Locate the cell with the specified text and output its [x, y] center coordinate. 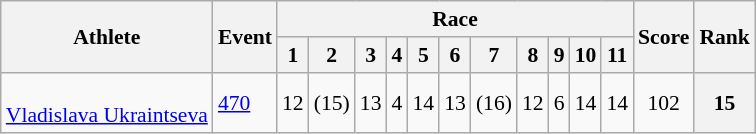
Event [245, 36]
(15) [332, 102]
(16) [494, 102]
2 [332, 55]
7 [494, 55]
Score [664, 36]
9 [560, 55]
3 [371, 55]
Rank [724, 36]
Race [455, 19]
470 [245, 102]
Vladislava Ukraintseva [107, 102]
5 [423, 55]
Athlete [107, 36]
10 [586, 55]
1 [293, 55]
11 [617, 55]
102 [664, 102]
8 [533, 55]
15 [724, 102]
